Scan for the cell matching the given text and deliver its (X, Y) coordinate at center. 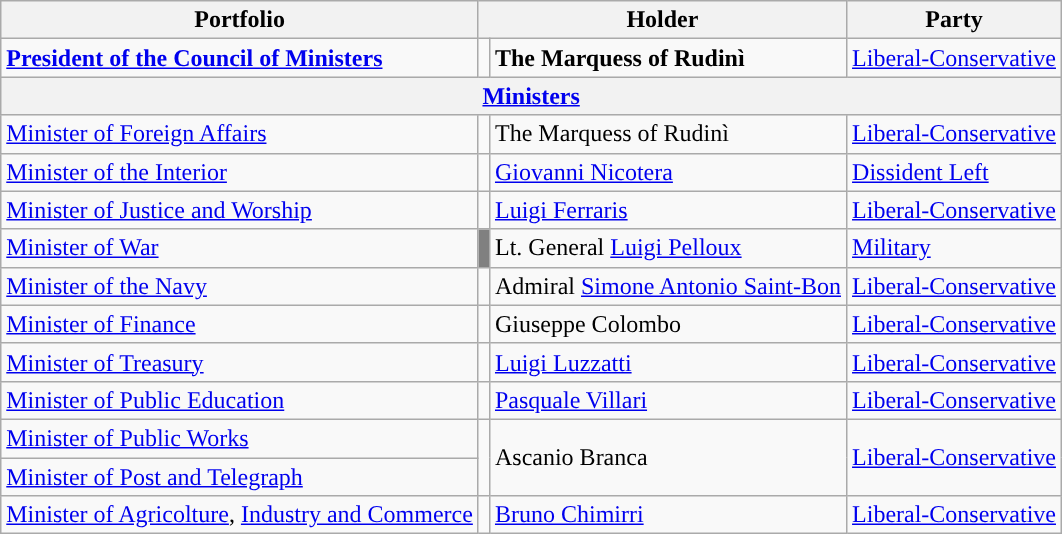
Luigi Luzzatti (668, 362)
Minister of Justice and Worship (240, 210)
Dissident Left (954, 172)
Giovanni Nicotera (668, 172)
Party (954, 20)
Minister of the Interior (240, 172)
Minister of Public Works (240, 438)
Minister of Public Education (240, 400)
President of the Council of Ministers (240, 58)
Giuseppe Colombo (668, 324)
Luigi Ferraris (668, 210)
Minister of Finance (240, 324)
Minister of Foreign Affairs (240, 134)
Portfolio (240, 20)
Minister of Treasury (240, 362)
Ministers (532, 96)
Minister of Post and Telegraph (240, 477)
Bruno Chimirri (668, 515)
Holder (662, 20)
Minister of the Navy (240, 286)
Minister of War (240, 248)
Military (954, 248)
Admiral Simone Antonio Saint-Bon (668, 286)
Lt. General Luigi Pelloux (668, 248)
Minister of Agricolture, Industry and Commerce (240, 515)
Ascanio Branca (668, 457)
Pasquale Villari (668, 400)
